Locate the cell with the specified text and output its [X, Y] center coordinate. 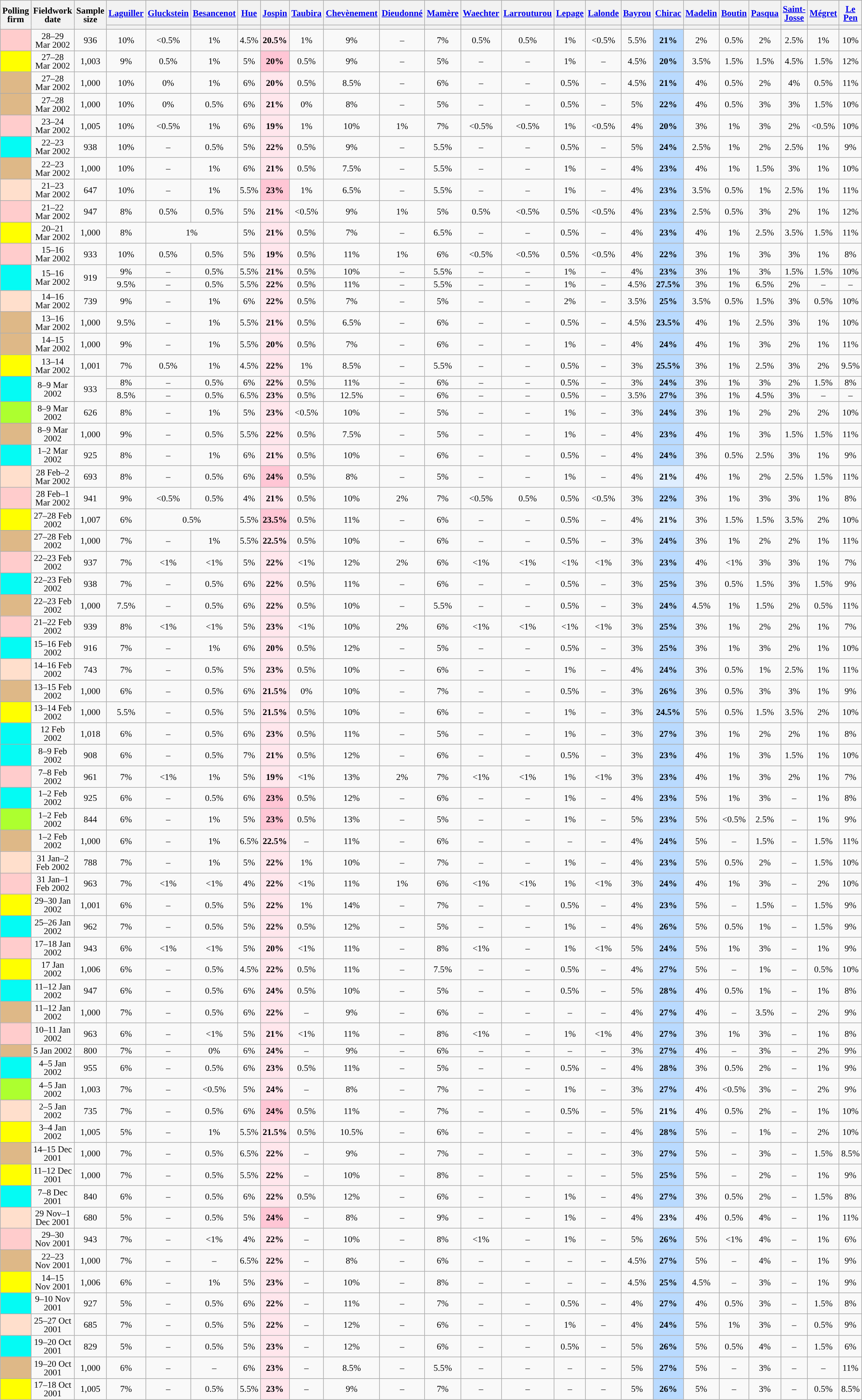
Fieldwork date [53, 15]
14–16 Feb 2002 [53, 669]
24.5% [668, 712]
21–23 Mar 2002 [53, 190]
927 [90, 1303]
Hue [249, 13]
743 [90, 669]
Gluckstein [168, 13]
936 [90, 40]
829 [90, 1346]
14–16 Mar 2002 [53, 301]
25–26 Jan 2002 [53, 927]
680 [90, 1218]
Dieudonné [402, 13]
10.5% [351, 1132]
626 [90, 413]
8–9 Feb 2002 [53, 755]
29 Nov–1 Dec 2001 [53, 1218]
10–11 Jan 2002 [53, 1033]
Mégret [824, 13]
31 Jan–1 Feb 2002 [53, 883]
20.5% [275, 40]
939 [90, 627]
29–30 Jan 2002 [53, 905]
937 [90, 563]
919 [90, 278]
788 [90, 862]
Lalonde [603, 13]
Jospin [275, 13]
739 [90, 301]
22–23 Nov 2001 [53, 1261]
13–15 Feb 2002 [53, 691]
Polling firm [16, 15]
Taubira [307, 13]
Le Pen [850, 13]
3–4 Jan 2002 [53, 1132]
29–30 Nov 2001 [53, 1239]
961 [90, 777]
735 [90, 1111]
11–12 Dec 2001 [53, 1175]
12.5% [351, 395]
Bayrou [637, 13]
28–29 Mar 2002 [53, 40]
647 [90, 190]
2–5 Jan 2002 [53, 1111]
13–14 Mar 2002 [53, 365]
800 [90, 1050]
7–8 Feb 2002 [53, 777]
14% [351, 905]
15–16 Feb 2002 [53, 648]
693 [90, 477]
31 Jan–2 Feb 2002 [53, 862]
844 [90, 819]
941 [90, 498]
Boutin [734, 13]
14–15 Nov 2001 [53, 1282]
685 [90, 1325]
1–2 Mar 2002 [53, 455]
955 [90, 1068]
17–18 Jan 2002 [53, 948]
23–24 Mar 2002 [53, 126]
Saint-Josse [794, 13]
Chirac [668, 13]
840 [90, 1196]
Chevènement [351, 13]
5 Jan 2002 [53, 1050]
908 [90, 755]
Besancenot [214, 13]
25–27 Oct 2001 [53, 1325]
Waechter [481, 13]
Mamère [443, 13]
21–22 Feb 2002 [53, 627]
962 [90, 927]
1,018 [90, 734]
Samplesize [90, 15]
28 Feb–2 Mar 2002 [53, 477]
12 Feb 2002 [53, 734]
Madelin [701, 13]
27.5% [668, 284]
25.5% [668, 365]
14–15 Dec 2001 [53, 1153]
28 Feb–1 Mar 2002 [53, 498]
13–14 Feb 2002 [53, 712]
17–18 Oct 2001 [53, 1389]
Larrouturou [528, 13]
7–8 Dec 2001 [53, 1196]
14–15 Mar 2002 [53, 344]
916 [90, 648]
Lepage [570, 13]
1,007 [90, 519]
13–16 Mar 2002 [53, 323]
20–21 Mar 2002 [53, 233]
9–10 Nov 2001 [53, 1303]
Laguiller [126, 13]
Pasqua [765, 13]
17 Jan 2002 [53, 969]
21–22 Mar 2002 [53, 211]
